Return [x, y] of the center of cell containing provided text 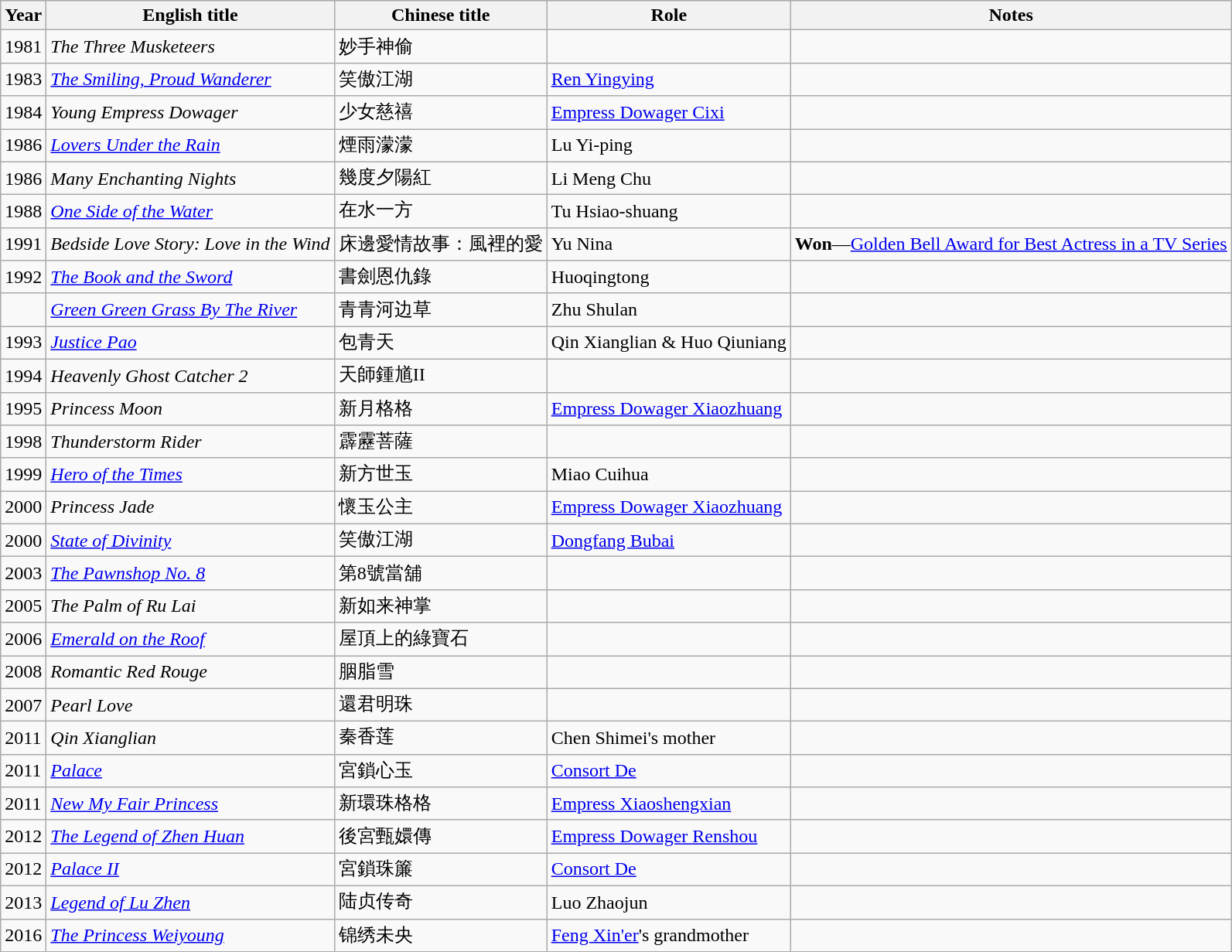
Young Empress Dowager [190, 113]
青青河边草 [441, 309]
1999 [23, 475]
Li Meng Chu [668, 178]
Year [23, 15]
煙雨濛濛 [441, 145]
Luo Zhaojun [668, 902]
1984 [23, 113]
2003 [23, 574]
New My Fair Princess [190, 804]
陆贞传奇 [441, 902]
Huoqingtong [668, 277]
2005 [23, 606]
Heavenly Ghost Catcher 2 [190, 376]
The Smiling, Proud Wanderer [190, 79]
Role [668, 15]
Notes [1011, 15]
锦绣未央 [441, 936]
1992 [23, 277]
新月格格 [441, 408]
Lu Yi-ping [668, 145]
The Princess Weiyoung [190, 936]
Thunderstorm Rider [190, 442]
胭脂雪 [441, 673]
Zhu Shulan [668, 309]
Feng Xin'er's grandmother [668, 936]
秦香莲 [441, 738]
Chinese title [441, 15]
Emerald on the Roof [190, 639]
Princess Moon [190, 408]
One Side of the Water [190, 212]
Lovers Under the Rain [190, 145]
Princess Jade [190, 507]
床邊愛情故事：風裡的愛 [441, 244]
The Pawnshop No. 8 [190, 574]
宮鎖珠簾 [441, 869]
2013 [23, 902]
2007 [23, 705]
還君明珠 [441, 705]
Bedside Love Story: Love in the Wind [190, 244]
新方世玉 [441, 475]
Hero of the Times [190, 475]
幾度夕陽紅 [441, 178]
新環珠格格 [441, 804]
1993 [23, 343]
Dongfang Bubai [668, 540]
The Book and the Sword [190, 277]
English title [190, 15]
Green Green Grass By The River [190, 309]
Ren Yingying [668, 79]
Miao Cuihua [668, 475]
在水一方 [441, 212]
宮鎖心玉 [441, 770]
Won—Golden Bell Award for Best Actress in a TV Series [1011, 244]
第8號當舖 [441, 574]
Palace [190, 770]
Many Enchanting Nights [190, 178]
1981 [23, 46]
書劍恩仇錄 [441, 277]
新如来神掌 [441, 606]
2006 [23, 639]
霹靂菩薩 [441, 442]
State of Divinity [190, 540]
2016 [23, 936]
1988 [23, 212]
天師鍾馗II [441, 376]
Tu Hsiao-shuang [668, 212]
屋頂上的綠寶石 [441, 639]
少女慈禧 [441, 113]
Yu Nina [668, 244]
2008 [23, 673]
1991 [23, 244]
Chen Shimei's mother [668, 738]
懷玉公主 [441, 507]
包青天 [441, 343]
The Legend of Zhen Huan [190, 837]
Legend of Lu Zhen [190, 902]
Qin Xianglian & Huo Qiuniang [668, 343]
The Three Musketeers [190, 46]
後宮甄嬛傳 [441, 837]
1998 [23, 442]
Pearl Love [190, 705]
Romantic Red Rouge [190, 673]
1995 [23, 408]
Empress Dowager Renshou [668, 837]
妙手神偷 [441, 46]
The Palm of Ru Lai [190, 606]
Justice Pao [190, 343]
1983 [23, 79]
1994 [23, 376]
Qin Xianglian [190, 738]
Empress Xiaoshengxian [668, 804]
Empress Dowager Cixi [668, 113]
Palace II [190, 869]
